Return the (x, y) coordinate for the center point of the cell that contains the specified text.  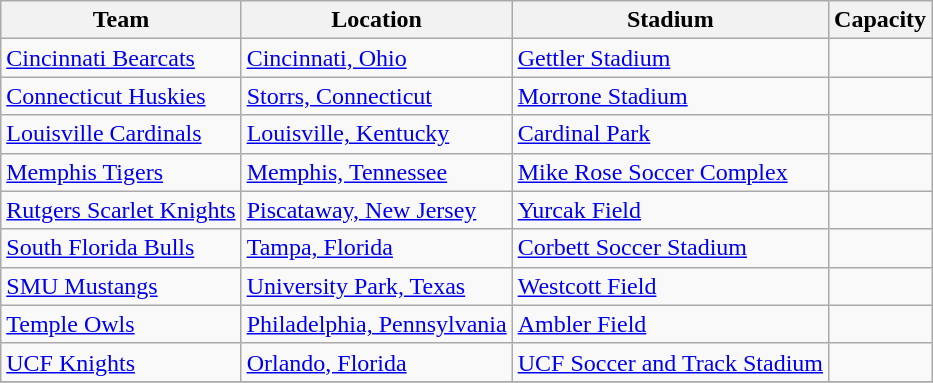
Stadium (670, 20)
University Park, Texas (376, 286)
Cardinal Park (670, 134)
Orlando, Florida (376, 362)
Louisville, Kentucky (376, 134)
Westcott Field (670, 286)
Tampa, Florida (376, 248)
Yurcak Field (670, 210)
Temple Owls (121, 324)
Cincinnati Bearcats (121, 58)
Piscataway, New Jersey (376, 210)
Storrs, Connecticut (376, 96)
Mike Rose Soccer Complex (670, 172)
SMU Mustangs (121, 286)
Capacity (880, 20)
Location (376, 20)
Corbett Soccer Stadium (670, 248)
UCF Soccer and Track Stadium (670, 362)
Connecticut Huskies (121, 96)
Morrone Stadium (670, 96)
Rutgers Scarlet Knights (121, 210)
Cincinnati, Ohio (376, 58)
UCF Knights (121, 362)
Gettler Stadium (670, 58)
South Florida Bulls (121, 248)
Memphis Tigers (121, 172)
Philadelphia, Pennsylvania (376, 324)
Team (121, 20)
Memphis, Tennessee (376, 172)
Ambler Field (670, 324)
Louisville Cardinals (121, 134)
